Provide the (x, y) coordinate of the cell's center where the given text is located.  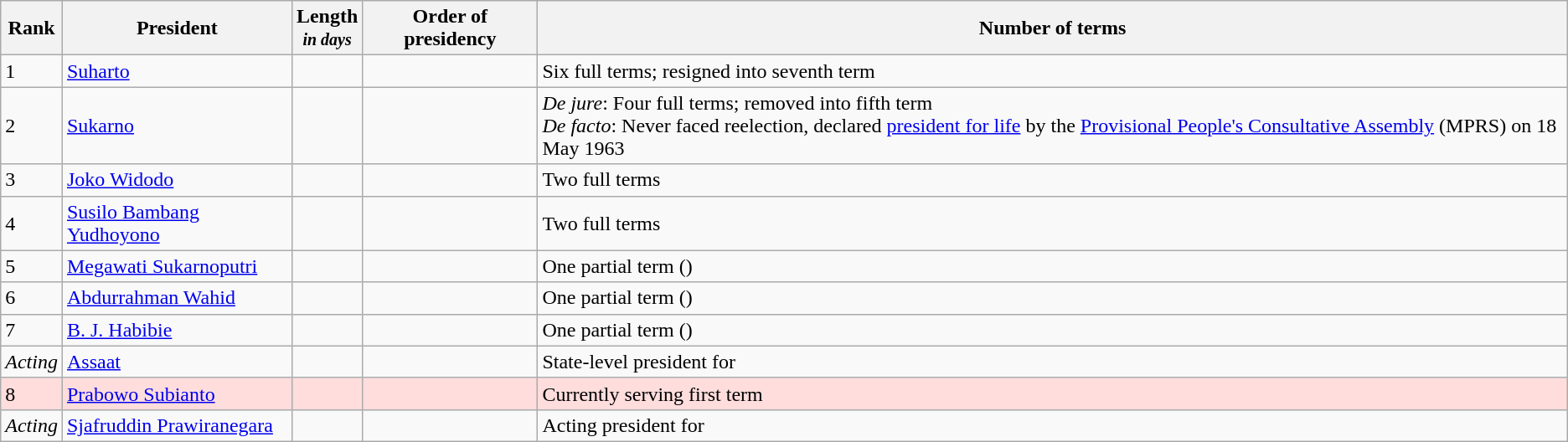
Currently serving first term (1052, 393)
President (177, 28)
4 (32, 223)
Rank (32, 28)
Suharto (177, 71)
Six full terms; resigned into seventh term (1052, 71)
Lengthin days (327, 28)
Susilo Bambang Yudhoyono (177, 223)
B. J. Habibie (177, 330)
Sukarno (177, 126)
Joko Widodo (177, 180)
1 (32, 71)
Megawati Sukarnoputri (177, 266)
5 (32, 266)
Sjafruddin Prawiranegara (177, 425)
8 (32, 393)
7 (32, 330)
State-level president for (1052, 362)
Prabowo Subianto (177, 393)
6 (32, 298)
Order of presidency (451, 28)
Assaat (177, 362)
Number of terms (1052, 28)
3 (32, 180)
Abdurrahman Wahid (177, 298)
2 (32, 126)
Acting president for (1052, 425)
